Extract the (X, Y) coordinate from the center of the cell holding the provided text.  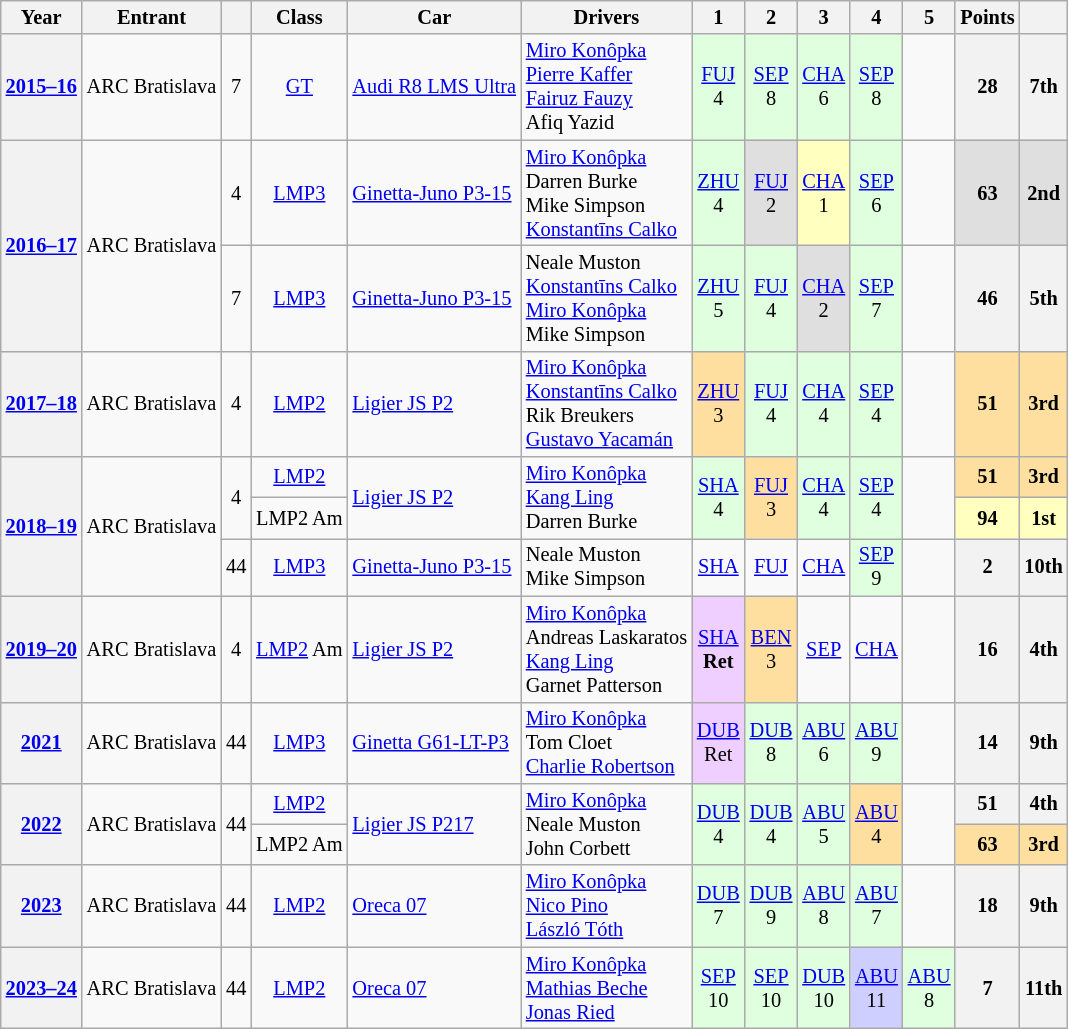
46 (987, 298)
ZHU3 (718, 404)
2nd (1044, 193)
ABU11 (876, 988)
10th (1044, 567)
SHARet (718, 649)
Points (987, 17)
Neale Muston Mike Simpson (606, 567)
2019–20 (42, 649)
ABU6 (824, 743)
5 (930, 17)
Neale Muston Konstantīns Calko Miro Konôpka Mike Simpson (606, 298)
Miro Konôpka Kang Ling Darren Burke (606, 498)
2023–24 (42, 988)
Miro Konôpka Andreas Laskaratos Kang Ling Garnet Patterson (606, 649)
Year (42, 17)
Drivers (606, 17)
2018–19 (42, 526)
DUB7 (718, 906)
Car (434, 17)
DUBRet (718, 743)
11th (1044, 988)
3 (824, 17)
2021 (42, 743)
2023 (42, 906)
18 (987, 906)
Entrant (152, 17)
ZHU4 (718, 193)
Miro Konôpka Tom Cloet Charlie Robertson (606, 743)
DUB9 (772, 906)
Miro Konôpka Konstantīns Calko Rik Breukers Gustavo Yacamán (606, 404)
2017–18 (42, 404)
CHA1 (824, 193)
CHA2 (824, 298)
ZHU5 (718, 298)
SHA (718, 567)
Ligier JS P217 (434, 824)
Ginetta G61-LT-P3 (434, 743)
FUJ3 (772, 498)
SEP9 (876, 567)
GT (299, 87)
Miro Konôpka Darren Burke Mike Simpson Konstantīns Calko (606, 193)
DUB8 (772, 743)
1 (718, 17)
94 (987, 518)
SEP (824, 649)
DUB10 (824, 988)
14 (987, 743)
ABU5 (824, 824)
ABU7 (876, 906)
Miro Konôpka Pierre Kaffer Fairuz Fauzy Afiq Yazid (606, 87)
Miro Konôpka Mathias Beche Jonas Ried (606, 988)
16 (987, 649)
SEP7 (876, 298)
Audi R8 LMS Ultra (434, 87)
SHA4 (718, 498)
1st (1044, 518)
Miro Konôpka Nico Pino László Tóth (606, 906)
2015–16 (42, 87)
ABU9 (876, 743)
2016–17 (42, 246)
5th (1044, 298)
FUJ2 (772, 193)
BEN3 (772, 649)
28 (987, 87)
ABU4 (876, 824)
Miro Konôpka Neale Muston John Corbett (606, 824)
SEP6 (876, 193)
2022 (42, 824)
CHA6 (824, 87)
FUJ (772, 567)
Class (299, 17)
7th (1044, 87)
